Extract the [X, Y] coordinate from the center of the cell holding the provided text.  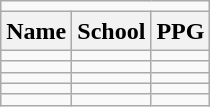
Name [36, 31]
School [112, 31]
PPG [180, 31]
